Scan for the cell matching the given text and deliver its (X, Y) coordinate at center. 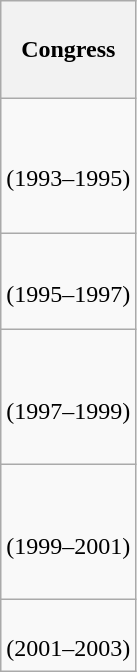
(1997–1999) (68, 396)
Congress (68, 50)
(1995–1997) (68, 282)
(1993–1995) (68, 166)
(2001–2003) (68, 635)
(1999–2001) (68, 532)
